Identify which cell holds the provided text, then report its [x, y] central coordinate. 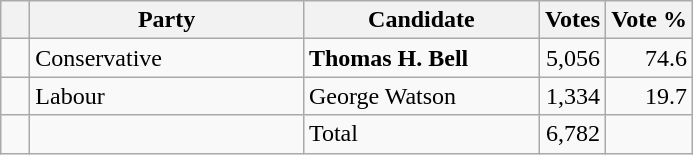
Candidate [421, 20]
Vote % [650, 20]
1,334 [572, 96]
Labour [167, 96]
Total [421, 134]
Votes [572, 20]
74.6 [650, 58]
George Watson [421, 96]
5,056 [572, 58]
Conservative [167, 58]
Thomas H. Bell [421, 58]
Party [167, 20]
19.7 [650, 96]
6,782 [572, 134]
